Capture the cell that displays the provided text and extract its (x, y) central coordinate. 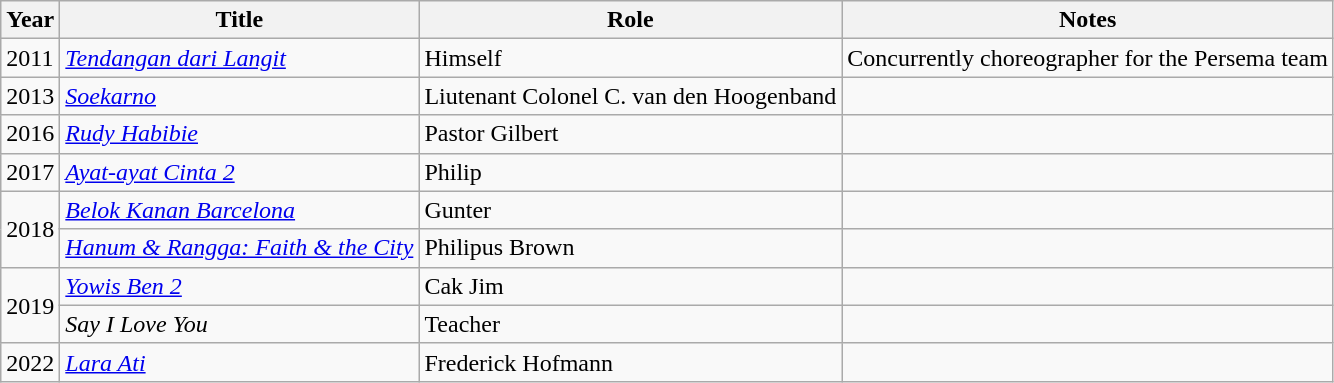
Soekarno (240, 96)
Title (240, 20)
Concurrently choreographer for the Persema team (1088, 58)
2017 (30, 172)
Hanum & Rangga: Faith & the City (240, 248)
Lara Ati (240, 362)
Philipus Brown (630, 248)
Ayat-ayat Cinta 2 (240, 172)
Role (630, 20)
2016 (30, 134)
Philip (630, 172)
Belok Kanan Barcelona (240, 210)
Frederick Hofmann (630, 362)
2022 (30, 362)
2011 (30, 58)
Liutenant Colonel C. van den Hoogenband (630, 96)
2019 (30, 305)
Say I Love You (240, 324)
Year (30, 20)
Cak Jim (630, 286)
Pastor Gilbert (630, 134)
Himself (630, 58)
2013 (30, 96)
Tendangan dari Langit (240, 58)
Notes (1088, 20)
Gunter (630, 210)
Teacher (630, 324)
Rudy Habibie (240, 134)
2018 (30, 229)
Yowis Ben 2 (240, 286)
